Identify which cell holds the provided text, then report its (X, Y) central coordinate. 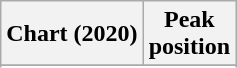
Peakposition (189, 34)
Chart (2020) (72, 34)
